From the cell containing the given text, extract its center point as (X, Y) coordinate. 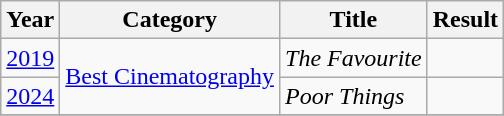
2024 (30, 96)
The Favourite (354, 58)
Title (354, 20)
2019 (30, 58)
Poor Things (354, 96)
Category (170, 20)
Best Cinematography (170, 77)
Year (30, 20)
Result (465, 20)
